For the text-containing cell, return its midpoint in [x, y] coordinate format. 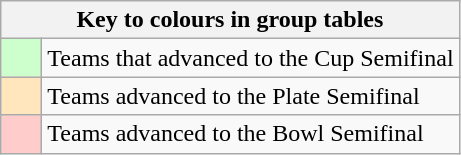
Teams advanced to the Bowl Semifinal [250, 134]
Teams advanced to the Plate Semifinal [250, 96]
Key to colours in group tables [230, 20]
Teams that advanced to the Cup Semifinal [250, 58]
